From the cell containing the given text, extract its center point as (X, Y) coordinate. 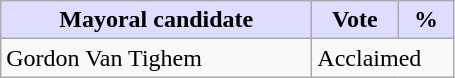
% (426, 20)
Gordon Van Tighem (156, 58)
Acclaimed (383, 58)
Vote (355, 20)
Mayoral candidate (156, 20)
